Locate the cell with the specified text and output its [x, y] center coordinate. 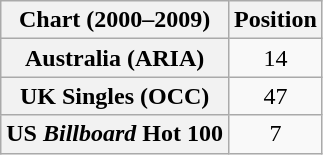
Position [276, 20]
Chart (2000–2009) [115, 20]
UK Singles (OCC) [115, 96]
Australia (ARIA) [115, 58]
47 [276, 96]
14 [276, 58]
US Billboard Hot 100 [115, 134]
7 [276, 134]
